For the text-containing cell, return its midpoint in [x, y] coordinate format. 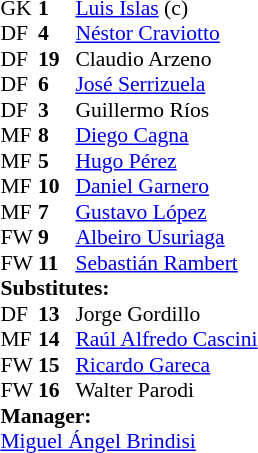
8 [57, 135]
Albeiro Usuriaga [166, 237]
14 [57, 339]
Daniel Garnero [166, 187]
6 [57, 85]
11 [57, 263]
Sebastián Rambert [166, 263]
Jorge Gordillo [166, 314]
10 [57, 187]
Claudio Arzeno [166, 59]
Guillermo Ríos [166, 110]
Gustavo López [166, 212]
19 [57, 59]
16 [57, 391]
13 [57, 314]
Walter Parodi [166, 391]
Diego Cagna [166, 135]
7 [57, 212]
Néstor Craviotto [166, 33]
4 [57, 33]
3 [57, 110]
Manager: [128, 416]
Substitutes: [128, 289]
Ricardo Gareca [166, 365]
José Serrizuela [166, 85]
9 [57, 237]
Raúl Alfredo Cascini [166, 339]
Hugo Pérez [166, 161]
5 [57, 161]
15 [57, 365]
